From the cell containing the given text, extract its center point as (x, y) coordinate. 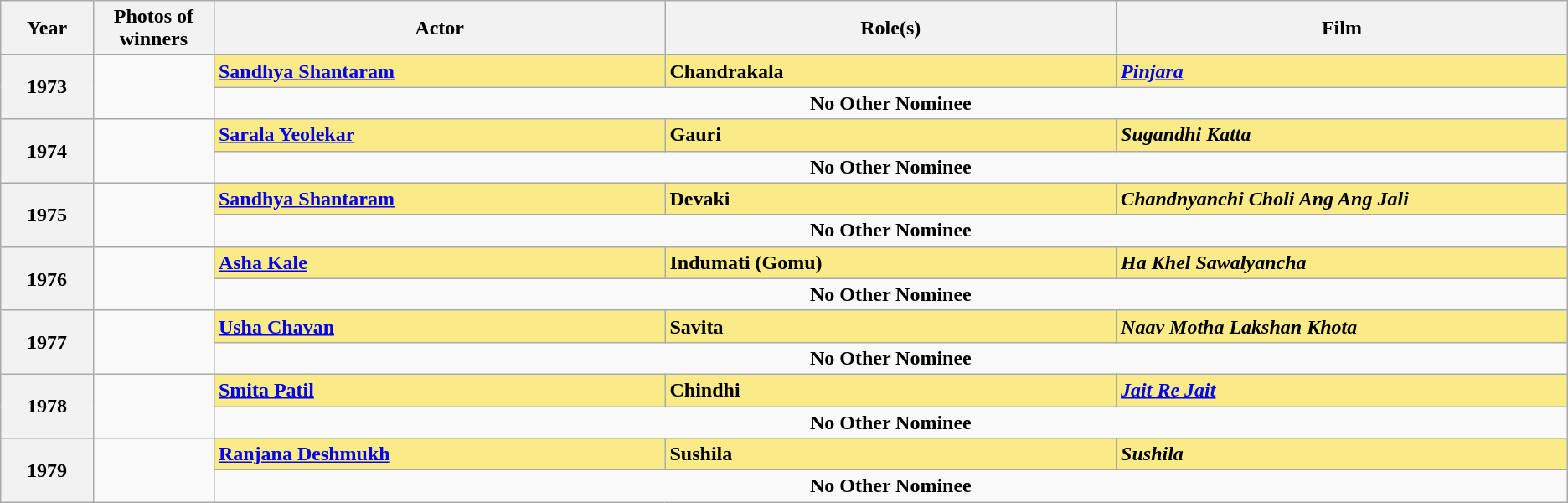
Sarala Yeolekar (439, 135)
Indumati (Gomu) (891, 262)
Usha Chavan (439, 326)
1979 (47, 470)
Devaki (891, 199)
Ha Khel Sawalyancha (1342, 262)
Photos of winners (153, 29)
Year (47, 29)
Chandrakala (891, 71)
Sugandhi Katta (1342, 135)
1973 (47, 87)
Chandnyanchi Choli Ang Ang Jali (1342, 199)
Smita Patil (439, 390)
Film (1342, 29)
Chindhi (891, 390)
Jait Re Jait (1342, 390)
Actor (439, 29)
Asha Kale (439, 262)
1975 (47, 215)
Savita (891, 326)
1977 (47, 342)
Naav Motha Lakshan Khota (1342, 326)
1974 (47, 151)
1978 (47, 406)
Role(s) (891, 29)
Ranjana Deshmukh (439, 454)
Gauri (891, 135)
Pinjara (1342, 71)
1976 (47, 278)
